Identify which cell holds the provided text, then report its [X, Y] central coordinate. 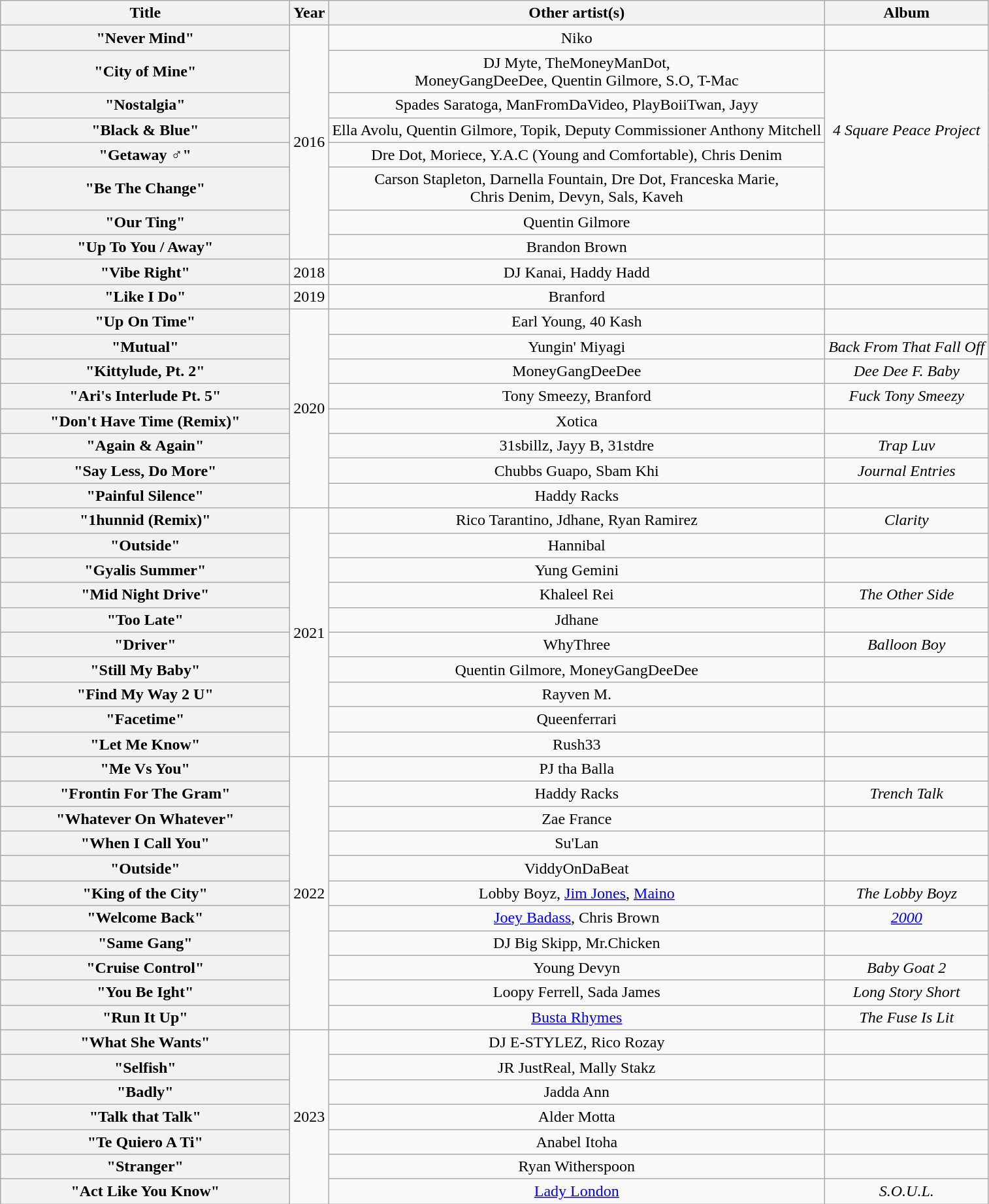
"Gyalis Summer" [145, 570]
Trap Luv [907, 446]
"Run It Up" [145, 1017]
Young Devyn [577, 968]
Fuck Tony Smeezy [907, 396]
Lobby Boyz, Jim Jones, Maino [577, 893]
"Too Late" [145, 620]
"Vibe Right" [145, 272]
Dre Dot, Moriece, Y.A.C (Young and Comfortable), Chris Denim [577, 155]
"Be The Change" [145, 188]
Back From That Fall Off [907, 347]
Khaleel Rei [577, 595]
"Find My Way 2 U" [145, 694]
The Fuse Is Lit [907, 1017]
"Getaway ♂" [145, 155]
Year [310, 13]
Carson Stapleton, Darnella Fountain, Dre Dot, Franceska Marie, Chris Denim, Devyn, Sals, Kaveh [577, 188]
Chubbs Guapo, Sbam Khi [577, 471]
MoneyGangDeeDee [577, 372]
Long Story Short [907, 992]
"Still My Baby" [145, 669]
"You Be Ight" [145, 992]
Other artist(s) [577, 13]
"Cruise Control" [145, 968]
Queenferrari [577, 719]
JR JustReal, Mally Stakz [577, 1067]
Yung Gemini [577, 570]
DJ E-STYLEZ, Rico Rozay [577, 1042]
Rico Tarantino, Jdhane, Ryan Ramirez [577, 520]
Ryan Witherspoon [577, 1167]
Niko [577, 38]
Journal Entries [907, 471]
2016 [310, 142]
Trench Talk [907, 794]
"King of the City" [145, 893]
2018 [310, 272]
Zae France [577, 819]
"Nostalgia" [145, 105]
"What She Wants" [145, 1042]
2023 [310, 1117]
Tony Smeezy, Branford [577, 396]
Busta Rhymes [577, 1017]
Su'Lan [577, 844]
Jdhane [577, 620]
Rayven M. [577, 694]
"Me Vs You" [145, 769]
"Selfish" [145, 1067]
Clarity [907, 520]
Ella Avolu, Quentin Gilmore, Topik, Deputy Commissioner Anthony Mitchell [577, 130]
"City of Mine" [145, 72]
Earl Young, 40 Kash [577, 321]
The Other Side [907, 595]
2020 [310, 408]
The Lobby Boyz [907, 893]
Hannibal [577, 545]
"Driver" [145, 644]
"Say Less, Do More" [145, 471]
Joey Badass, Chris Brown [577, 918]
2021 [310, 632]
Baby Goat 2 [907, 968]
Quentin Gilmore, MoneyGangDeeDee [577, 669]
DJ Kanai, Haddy Hadd [577, 272]
"Ari's Interlude Pt. 5" [145, 396]
Alder Motta [577, 1117]
"Te Quiero A Ti" [145, 1142]
"Same Gang" [145, 943]
"Up On Time" [145, 321]
Title [145, 13]
"Let Me Know" [145, 744]
"Act Like You Know" [145, 1192]
Yungin' Miyagi [577, 347]
"1hunnid (Remix)" [145, 520]
Anabel Itoha [577, 1142]
"Badly" [145, 1092]
"Up To You / Away" [145, 247]
Rush33 [577, 744]
ViddyOnDaBeat [577, 868]
PJ tha Balla [577, 769]
4 Square Peace Project [907, 130]
S.O.U.L. [907, 1192]
"Like I Do" [145, 296]
"Facetime" [145, 719]
Balloon Boy [907, 644]
"Welcome Back" [145, 918]
Quentin Gilmore [577, 222]
2019 [310, 296]
"Our Ting" [145, 222]
Xotica [577, 421]
Album [907, 13]
"Stranger" [145, 1167]
Jadda Ann [577, 1092]
Brandon Brown [577, 247]
"Never Mind" [145, 38]
Lady London [577, 1192]
DJ Big Skipp, Mr.Chicken [577, 943]
"Painful Silence" [145, 496]
"Kittylude, Pt. 2" [145, 372]
"When I Call You" [145, 844]
2000 [907, 918]
Spades Saratoga, ManFromDaVideo, PlayBoiiTwan, Jayy [577, 105]
"Frontin For The Gram" [145, 794]
2022 [310, 893]
"Talk that Talk" [145, 1117]
WhyThree [577, 644]
"Again & Again" [145, 446]
"Don't Have Time (Remix)" [145, 421]
"Mutual" [145, 347]
DJ Myte, TheMoneyManDot, MoneyGangDeeDee, Quentin Gilmore, S.O, T-Mac [577, 72]
Dee Dee F. Baby [907, 372]
31sbillz, Jayy B, 31stdre [577, 446]
"Black & Blue" [145, 130]
Branford [577, 296]
Loopy Ferrell, Sada James [577, 992]
"Whatever On Whatever" [145, 819]
"Mid Night Drive" [145, 595]
